Extract the [X, Y] coordinate from the center of the cell holding the provided text.  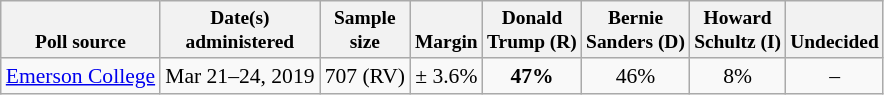
– [835, 76]
47% [532, 76]
Margin [446, 30]
BernieSanders (D) [635, 30]
Poll source [80, 30]
± 3.6% [446, 76]
Mar 21–24, 2019 [240, 76]
Samplesize [366, 30]
DonaldTrump (R) [532, 30]
46% [635, 76]
Undecided [835, 30]
8% [738, 76]
Date(s)administered [240, 30]
Emerson College [80, 76]
707 (RV) [366, 76]
HowardSchultz (I) [738, 30]
